Return the (x, y) coordinate for the center point of the cell that contains the specified text.  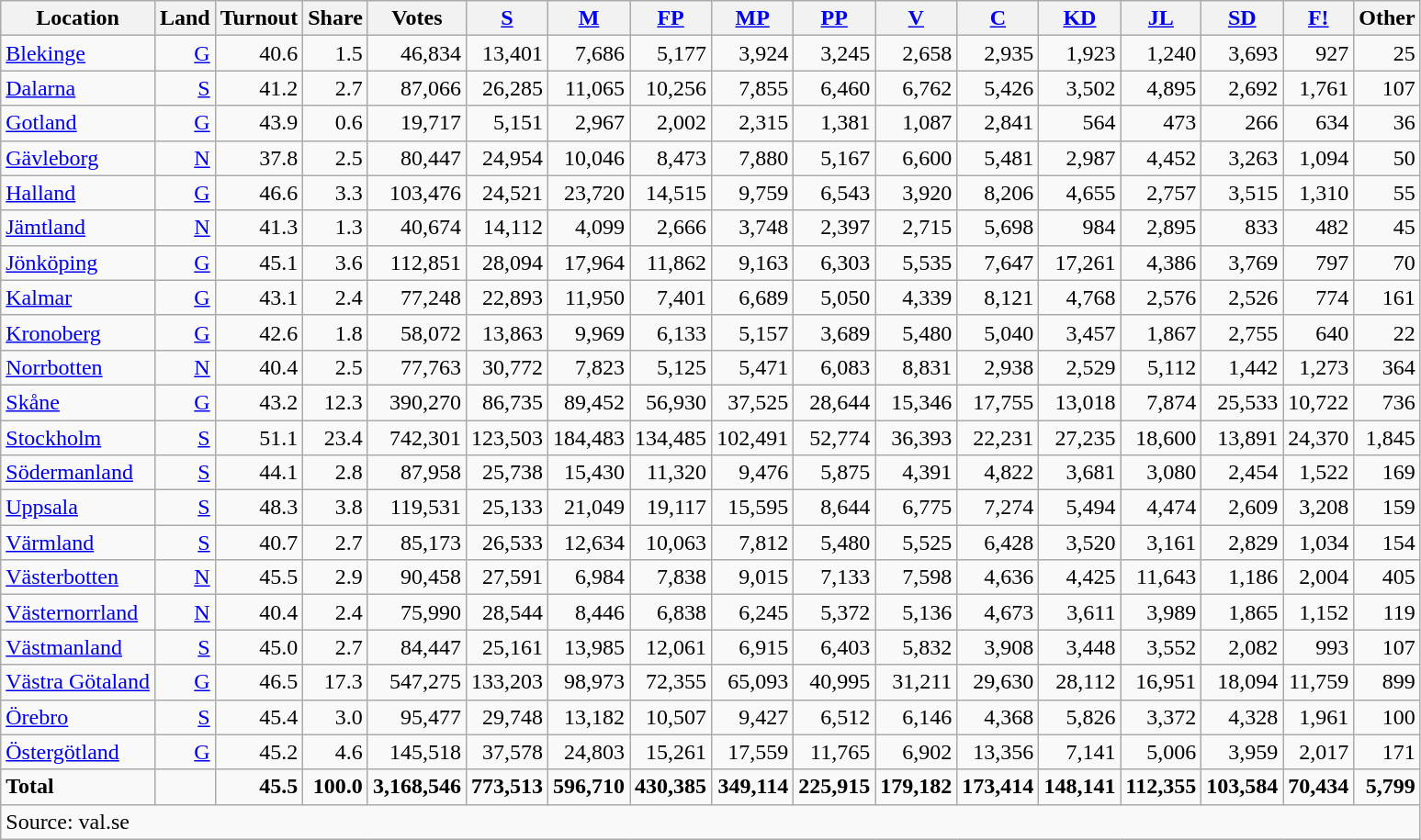
5,125 (671, 367)
742,301 (417, 438)
6,460 (834, 88)
22,231 (998, 438)
2,938 (998, 367)
19,117 (671, 508)
4,368 (998, 717)
1,034 (1319, 543)
773,513 (507, 787)
2,987 (1080, 158)
41.2 (259, 88)
58,072 (417, 332)
Västerbotten (78, 577)
Västmanland (78, 647)
13,985 (590, 647)
119 (1387, 612)
41.3 (259, 228)
5,177 (671, 53)
F! (1319, 18)
2,715 (917, 228)
5,426 (998, 88)
102,491 (753, 438)
112,851 (417, 263)
5,167 (834, 158)
2,082 (1242, 647)
37,578 (507, 752)
145,518 (417, 752)
4,636 (998, 577)
Total (78, 787)
51.1 (259, 438)
Uppsala (78, 508)
2,829 (1242, 543)
927 (1319, 53)
2,609 (1242, 508)
119,531 (417, 508)
13,863 (507, 332)
Land (185, 18)
100 (1387, 717)
774 (1319, 297)
3,515 (1242, 193)
70 (1387, 263)
640 (1319, 332)
Dalarna (78, 88)
12.3 (336, 402)
80,447 (417, 158)
5,832 (917, 647)
8,121 (998, 297)
3,693 (1242, 53)
52,774 (834, 438)
8,473 (671, 158)
24,803 (590, 752)
6,133 (671, 332)
85,173 (417, 543)
225,915 (834, 787)
2.8 (336, 473)
22 (1387, 332)
3.0 (336, 717)
4,339 (917, 297)
0.6 (336, 123)
161 (1387, 297)
15,430 (590, 473)
5,535 (917, 263)
2,658 (917, 53)
Jämtland (78, 228)
9,476 (753, 473)
46.5 (259, 682)
45 (1387, 228)
Halland (78, 193)
13,018 (1080, 402)
7,647 (998, 263)
30,772 (507, 367)
103,584 (1242, 787)
2,002 (671, 123)
46,834 (417, 53)
Other (1387, 18)
28,094 (507, 263)
PP (834, 18)
Norrbotten (78, 367)
Västernorrland (78, 612)
11,765 (834, 752)
100.0 (336, 787)
M (590, 18)
797 (1319, 263)
10,046 (590, 158)
15,261 (671, 752)
40.6 (259, 53)
9,163 (753, 263)
1,381 (834, 123)
7,274 (998, 508)
6,915 (753, 647)
5,494 (1080, 508)
29,630 (998, 682)
3,689 (834, 332)
11,320 (671, 473)
547,275 (417, 682)
Jönköping (78, 263)
75,990 (417, 612)
13,401 (507, 53)
5,698 (998, 228)
4,768 (1080, 297)
27,235 (1080, 438)
8,644 (834, 508)
43.2 (259, 402)
3,520 (1080, 543)
26,285 (507, 88)
6,984 (590, 577)
42.6 (259, 332)
5,050 (834, 297)
3,552 (1161, 647)
3.8 (336, 508)
70,434 (1319, 787)
4,328 (1242, 717)
173,414 (998, 787)
7,686 (590, 53)
40.7 (259, 543)
37.8 (259, 158)
Stockholm (78, 438)
5,112 (1161, 367)
C (998, 18)
405 (1387, 577)
3,080 (1161, 473)
133,203 (507, 682)
56,930 (671, 402)
Örebro (78, 717)
29,748 (507, 717)
6,775 (917, 508)
4,822 (998, 473)
5,799 (1387, 787)
1,310 (1319, 193)
6,245 (753, 612)
1,865 (1242, 612)
736 (1387, 402)
Blekinge (78, 53)
2,757 (1161, 193)
44.1 (259, 473)
1,522 (1319, 473)
1,087 (917, 123)
430,385 (671, 787)
5,471 (753, 367)
112,355 (1161, 787)
24,521 (507, 193)
5,481 (998, 158)
25,161 (507, 647)
7,133 (834, 577)
17.3 (336, 682)
10,256 (671, 88)
3,502 (1080, 88)
17,755 (998, 402)
134,485 (671, 438)
4,452 (1161, 158)
1.8 (336, 332)
4,655 (1080, 193)
87,066 (417, 88)
77,248 (417, 297)
Gävleborg (78, 158)
Turnout (259, 18)
89,452 (590, 402)
5,372 (834, 612)
11,950 (590, 297)
SD (1242, 18)
11,759 (1319, 682)
7,598 (917, 577)
1,867 (1161, 332)
984 (1080, 228)
55 (1387, 193)
9,759 (753, 193)
MP (753, 18)
169 (1387, 473)
3,920 (917, 193)
28,112 (1080, 682)
23,720 (590, 193)
18,094 (1242, 682)
17,964 (590, 263)
Södermanland (78, 473)
28,644 (834, 402)
65,093 (753, 682)
43.1 (259, 297)
993 (1319, 647)
3,372 (1161, 717)
13,891 (1242, 438)
11,065 (590, 88)
3,263 (1242, 158)
Gotland (78, 123)
2,935 (998, 53)
17,261 (1080, 263)
5,525 (917, 543)
16,951 (1161, 682)
Västra Götaland (78, 682)
2,576 (1161, 297)
45.4 (259, 717)
13,182 (590, 717)
4,425 (1080, 577)
123,503 (507, 438)
36 (1387, 123)
Kalmar (78, 297)
24,954 (507, 158)
5,157 (753, 332)
833 (1242, 228)
2,526 (1242, 297)
17,559 (753, 752)
25,533 (1242, 402)
Share (336, 18)
1,442 (1242, 367)
1,240 (1161, 53)
V (917, 18)
7,401 (671, 297)
8,446 (590, 612)
564 (1080, 123)
40,674 (417, 228)
45.0 (259, 647)
Kronoberg (78, 332)
6,428 (998, 543)
12,061 (671, 647)
12,634 (590, 543)
7,838 (671, 577)
Östergötland (78, 752)
5,151 (507, 123)
25,738 (507, 473)
31,211 (917, 682)
1,761 (1319, 88)
95,477 (417, 717)
87,958 (417, 473)
4,673 (998, 612)
11,643 (1161, 577)
10,507 (671, 717)
28,544 (507, 612)
349,114 (753, 787)
5,136 (917, 612)
7,855 (753, 88)
148,141 (1080, 787)
19,717 (417, 123)
21,049 (590, 508)
Location (78, 18)
2,017 (1319, 752)
40,995 (834, 682)
Värmland (78, 543)
3,611 (1080, 612)
43.9 (259, 123)
48.3 (259, 508)
3,959 (1242, 752)
6,146 (917, 717)
3,748 (753, 228)
2,529 (1080, 367)
90,458 (417, 577)
86,735 (507, 402)
25 (1387, 53)
46.6 (259, 193)
9,969 (590, 332)
10,722 (1319, 402)
473 (1161, 123)
77,763 (417, 367)
72,355 (671, 682)
9,015 (753, 577)
390,270 (417, 402)
3,208 (1319, 508)
1.3 (336, 228)
1,186 (1242, 577)
2,967 (590, 123)
8,831 (917, 367)
7,812 (753, 543)
5,875 (834, 473)
4,391 (917, 473)
2,004 (1319, 577)
36,393 (917, 438)
Votes (417, 18)
2,692 (1242, 88)
JL (1161, 18)
899 (1387, 682)
3,769 (1242, 263)
3,457 (1080, 332)
3,448 (1080, 647)
3,681 (1080, 473)
22,893 (507, 297)
4.6 (336, 752)
3,924 (753, 53)
6,762 (917, 88)
26,533 (507, 543)
179,182 (917, 787)
1,961 (1319, 717)
2,397 (834, 228)
1,152 (1319, 612)
10,063 (671, 543)
18,600 (1161, 438)
23.4 (336, 438)
Skåne (78, 402)
103,476 (417, 193)
6,543 (834, 193)
482 (1319, 228)
5,826 (1080, 717)
13,356 (998, 752)
6,838 (671, 612)
15,346 (917, 402)
8,206 (998, 193)
9,427 (753, 717)
2,666 (671, 228)
159 (1387, 508)
4,895 (1161, 88)
7,874 (1161, 402)
45.2 (259, 752)
184,483 (590, 438)
6,403 (834, 647)
6,512 (834, 717)
154 (1387, 543)
1,845 (1387, 438)
15,595 (753, 508)
6,303 (834, 263)
FP (671, 18)
3.6 (336, 263)
KD (1080, 18)
4,386 (1161, 263)
7,880 (753, 158)
266 (1242, 123)
2,454 (1242, 473)
14,112 (507, 228)
3,168,546 (417, 787)
37,525 (753, 402)
27,591 (507, 577)
14,515 (671, 193)
2,315 (753, 123)
3.3 (336, 193)
2,895 (1161, 228)
3,161 (1161, 543)
84,447 (417, 647)
3,245 (834, 53)
6,689 (753, 297)
6,600 (917, 158)
2,841 (998, 123)
11,862 (671, 263)
24,370 (1319, 438)
4,474 (1161, 508)
7,141 (1080, 752)
2.9 (336, 577)
Source: val.se (711, 822)
1,094 (1319, 158)
5,006 (1161, 752)
3,989 (1161, 612)
2,755 (1242, 332)
5,040 (998, 332)
1,273 (1319, 367)
3,908 (998, 647)
25,133 (507, 508)
171 (1387, 752)
7,823 (590, 367)
6,902 (917, 752)
4,099 (590, 228)
634 (1319, 123)
98,973 (590, 682)
364 (1387, 367)
1,923 (1080, 53)
6,083 (834, 367)
45.1 (259, 263)
1.5 (336, 53)
50 (1387, 158)
596,710 (590, 787)
